Identify which cell holds the provided text, then report its [X, Y] central coordinate. 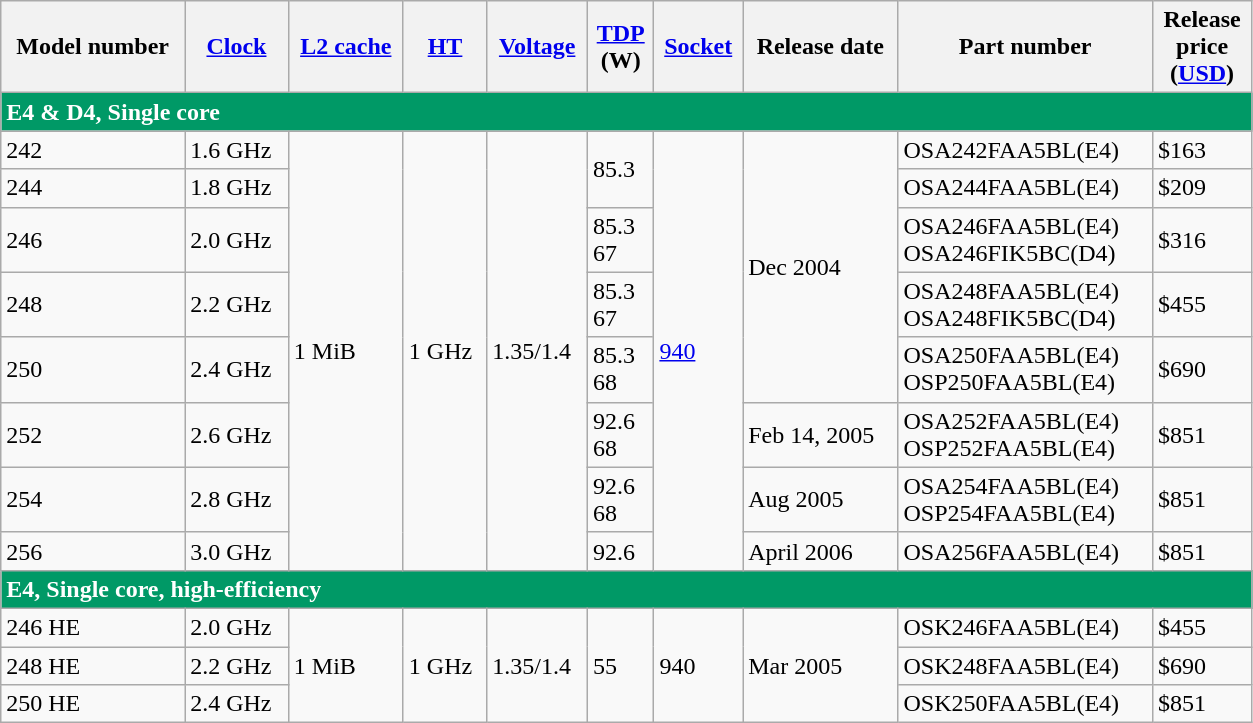
Aug 2005 [820, 500]
Mar 2005 [820, 665]
E4 & D4, Single core [626, 112]
55 [621, 665]
246 [93, 240]
E4, Single core, high-efficiency [626, 589]
Feb 14, 2005 [820, 434]
1.6 GHz [237, 150]
256 [93, 551]
OSK246FAA5BL(E4) [1025, 627]
Model number [93, 47]
Releaseprice(USD) [1202, 47]
Dec 2004 [820, 266]
$163 [1202, 150]
Release date [820, 47]
$209 [1202, 188]
244 [93, 188]
250 [93, 370]
OSK248FAA5BL(E4) [1025, 665]
250 HE [93, 704]
OSA256FAA5BL(E4) [1025, 551]
OSK250FAA5BL(E4) [1025, 704]
OSA254FAA5BL(E4)OSP254FAA5BL(E4) [1025, 500]
2.8 GHz [237, 500]
TDP(W) [621, 47]
246 HE [93, 627]
HT [445, 47]
85.368 [621, 370]
248 HE [93, 665]
OSA244FAA5BL(E4) [1025, 188]
242 [93, 150]
92.6 [621, 551]
OSA242FAA5BL(E4) [1025, 150]
April 2006 [820, 551]
OSA246FAA5BL(E4)OSA246FIK5BC(D4) [1025, 240]
Part number [1025, 47]
2.6 GHz [237, 434]
252 [93, 434]
248 [93, 304]
85.3 [621, 169]
OSA248FAA5BL(E4)OSA248FIK5BC(D4) [1025, 304]
1.8 GHz [237, 188]
OSA252FAA5BL(E4)OSP252FAA5BL(E4) [1025, 434]
3.0 GHz [237, 551]
Clock [237, 47]
L2 cache [346, 47]
Voltage [538, 47]
$316 [1202, 240]
254 [93, 500]
OSA250FAA5BL(E4)OSP250FAA5BL(E4) [1025, 370]
Socket [698, 47]
